Capture the cell that displays the provided text and extract its [x, y] central coordinate. 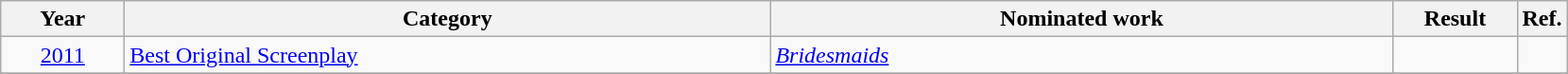
Bridesmaids [1081, 55]
Best Original Screenplay [448, 55]
2011 [62, 55]
Category [448, 19]
Nominated work [1081, 19]
Result [1456, 19]
Year [62, 19]
Ref. [1542, 19]
